Scan for the cell matching the given text and deliver its [X, Y] coordinate at center. 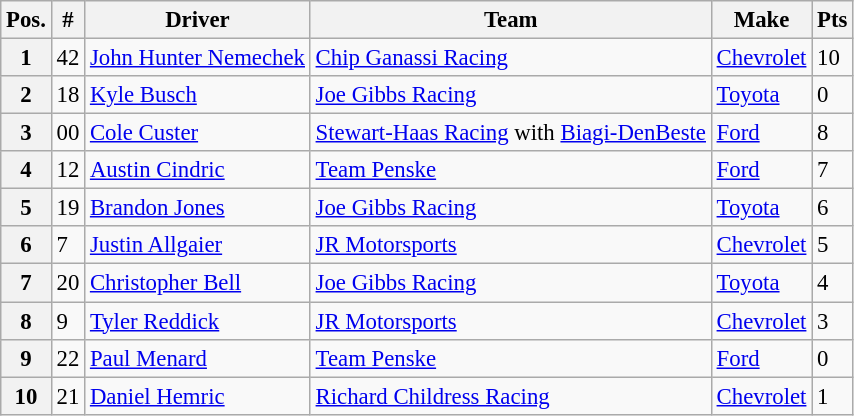
Richard Childress Racing [510, 396]
# [68, 20]
Pts [832, 20]
Austin Cindric [198, 170]
Daniel Hemric [198, 396]
Tyler Reddick [198, 321]
00 [68, 133]
Driver [198, 20]
John Hunter Nemechek [198, 58]
Make [761, 20]
Team [510, 20]
Cole Custer [198, 133]
42 [68, 58]
Stewart-Haas Racing with Biagi-DenBeste [510, 133]
Pos. [26, 20]
Christopher Bell [198, 283]
21 [68, 396]
12 [68, 170]
2 [26, 95]
22 [68, 358]
Kyle Busch [198, 95]
20 [68, 283]
18 [68, 95]
Brandon Jones [198, 208]
Paul Menard [198, 358]
Chip Ganassi Racing [510, 58]
Justin Allgaier [198, 245]
19 [68, 208]
